From the cell containing the given text, extract its center point as (x, y) coordinate. 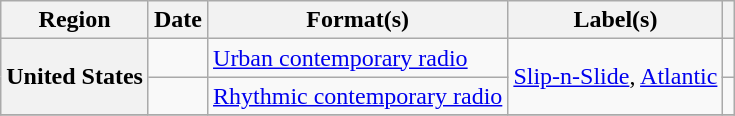
Format(s) (358, 20)
Region (75, 20)
Urban contemporary radio (358, 58)
United States (75, 77)
Rhythmic contemporary radio (358, 96)
Date (178, 20)
Slip-n-Slide, Atlantic (616, 77)
Label(s) (616, 20)
